Return (x, y) of the center of cell containing provided text 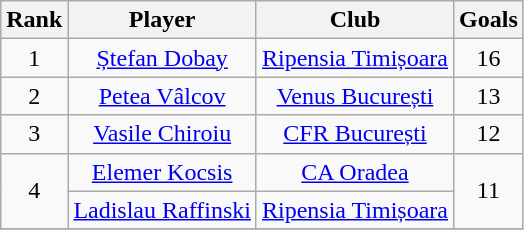
11 (489, 191)
Elemer Kocsis (162, 172)
Goals (489, 20)
Player (162, 20)
16 (489, 58)
CFR București (354, 134)
12 (489, 134)
Club (354, 20)
13 (489, 96)
1 (34, 58)
Ștefan Dobay (162, 58)
Venus București (354, 96)
2 (34, 96)
3 (34, 134)
Ladislau Raffinski (162, 210)
Vasile Chiroiu (162, 134)
Petea Vâlcov (162, 96)
CA Oradea (354, 172)
4 (34, 191)
Rank (34, 20)
